Provide the [X, Y] coordinate of the cell's center where the given text is located.  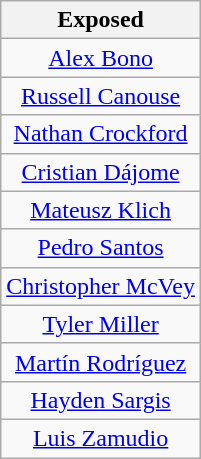
Martín Rodríguez [101, 362]
Alex Bono [101, 58]
Nathan Crockford [101, 134]
Mateusz Klich [101, 210]
Exposed [101, 20]
Hayden Sargis [101, 400]
Russell Canouse [101, 96]
Christopher McVey [101, 286]
Tyler Miller [101, 324]
Cristian Dájome [101, 172]
Pedro Santos [101, 248]
Luis Zamudio [101, 438]
